Search for the cell housing the specified text and yield its [X, Y] center coordinate. 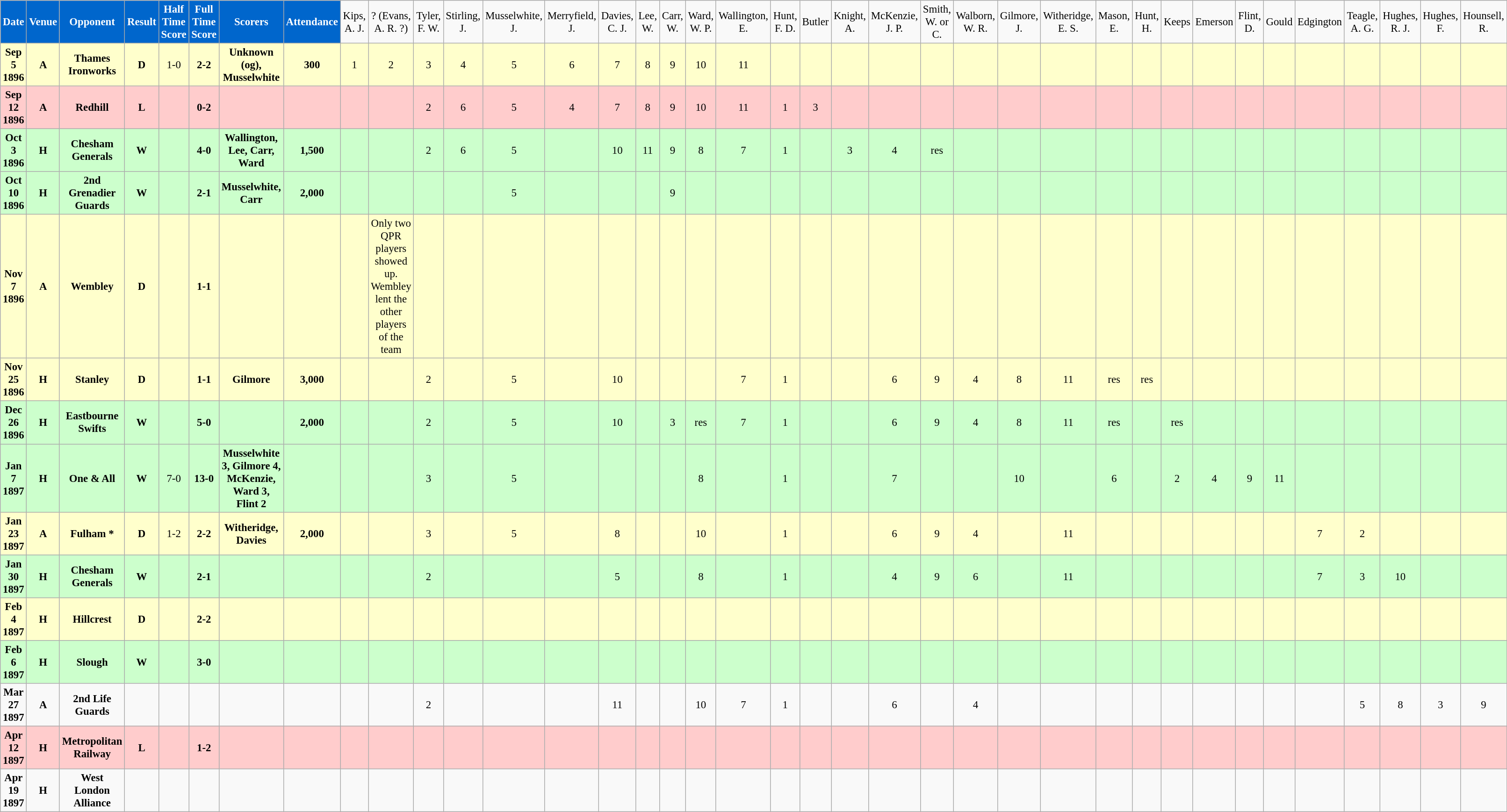
Hughes, R. J. [1400, 22]
3-0 [204, 662]
Witheridge, E. S. [1068, 22]
Smith, W. or C. [937, 22]
Date [14, 22]
Hunt, F. D. [785, 22]
Musselwhite, Carr [251, 193]
Full Time Score [204, 22]
Slough [92, 662]
Emerson [1214, 22]
Gilmore [251, 380]
Teagle, A. G. [1363, 22]
McKenzie, J. P. [894, 22]
Merryfield, J. [571, 22]
Carr, W. [672, 22]
1,500 [312, 151]
3,000 [312, 380]
2nd Grenadier Guards [92, 193]
Apr 12 1897 [14, 747]
Gilmore, J. [1019, 22]
Sep 12 1896 [14, 108]
Gould [1279, 22]
One & All [92, 478]
Wallington, Lee, Carr, Ward [251, 151]
Apr 19 1897 [14, 790]
Musselwhite 3, Gilmore 4, McKenzie, Ward 3, Flint 2 [251, 478]
Only two QPR players showed up. Wembley lent the other players of the team [391, 287]
Jan 30 1897 [14, 576]
Unknown (og), Musselwhite [251, 65]
Thames Ironworks [92, 65]
Oct 10 1896 [14, 193]
Musselwhite, J. [514, 22]
13-0 [204, 478]
Metropolitan Railway [92, 747]
West London Alliance [92, 790]
Hounsell, R. [1484, 22]
Wembley [92, 287]
5-0 [204, 423]
Knight, A. [850, 22]
Result [142, 22]
Stirling, J. [463, 22]
Tyler, F. W. [428, 22]
Flint, D. [1249, 22]
Scorers [251, 22]
Walborn, W. R. [975, 22]
Witheridge, Davies [251, 533]
0-2 [204, 108]
Feb 4 1897 [14, 619]
Venue [43, 22]
Oct 3 1896 [14, 151]
Nov 7 1896 [14, 287]
2nd Life Guards [92, 705]
Half Time Score [174, 22]
Ward, W. P. [700, 22]
Sep 5 1896 [14, 65]
Hunt, H. [1147, 22]
Hillcrest [92, 619]
Mar 27 1897 [14, 705]
4-0 [204, 151]
Redhill [92, 108]
? (Evans, A. R. ?) [391, 22]
Hughes, F. [1441, 22]
Edgington [1320, 22]
7-0 [174, 478]
Jan 23 1897 [14, 533]
Fulham * [92, 533]
Mason, E. [1114, 22]
Wallington, E. [743, 22]
Kips, A. J. [354, 22]
Feb 6 1897 [14, 662]
Butler [815, 22]
Stanley [92, 380]
Keeps [1177, 22]
Dec 26 1896 [14, 423]
Opponent [92, 22]
Lee, W. [648, 22]
300 [312, 65]
Davies, C. J. [617, 22]
Attendance [312, 22]
Eastbourne Swifts [92, 423]
Nov 25 1896 [14, 380]
Jan 7 1897 [14, 478]
1-0 [174, 65]
